Return the (x, y) coordinate for the center point of the cell that contains the specified text.  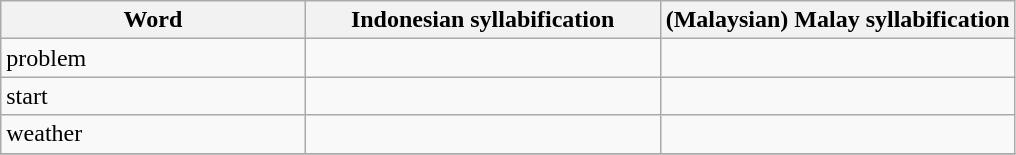
problem (153, 58)
start (153, 96)
Indonesian syllabification (482, 20)
Word (153, 20)
(Malaysian) Malay syllabification (838, 20)
weather (153, 134)
